Return [X, Y] of the center of cell containing provided text 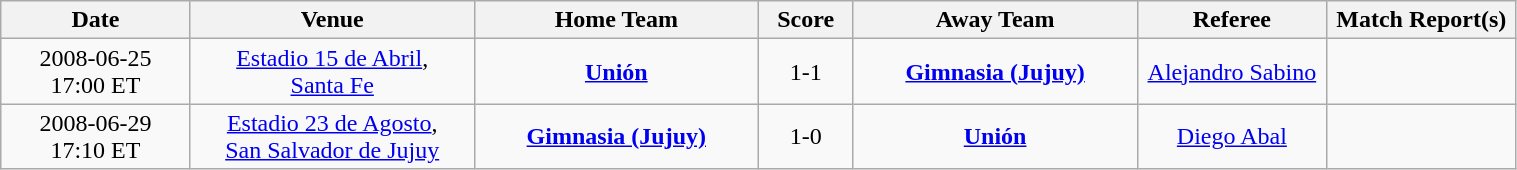
Diego Abal [1232, 136]
Venue [332, 20]
Match Report(s) [1422, 20]
Date [96, 20]
1-0 [806, 136]
2008-06-25 17:00 ET [96, 72]
Score [806, 20]
Referee [1232, 20]
Estadio 15 de Abril, Santa Fe [332, 72]
Away Team [995, 20]
2008-06-29 17:10 ET [96, 136]
Estadio 23 de Agosto, San Salvador de Jujuy [332, 136]
Alejandro Sabino [1232, 72]
Home Team [616, 20]
1-1 [806, 72]
